Return (X, Y) of the center of cell containing provided text 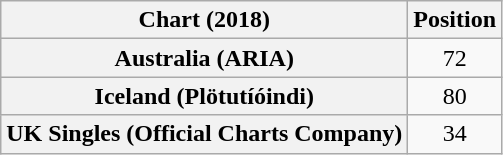
80 (455, 96)
72 (455, 58)
UK Singles (Official Charts Company) (204, 134)
Australia (ARIA) (204, 58)
Iceland (Plötutíóindi) (204, 96)
Chart (2018) (204, 20)
Position (455, 20)
34 (455, 134)
